Output the (X, Y) coordinate of the center of the cell containing the given text.  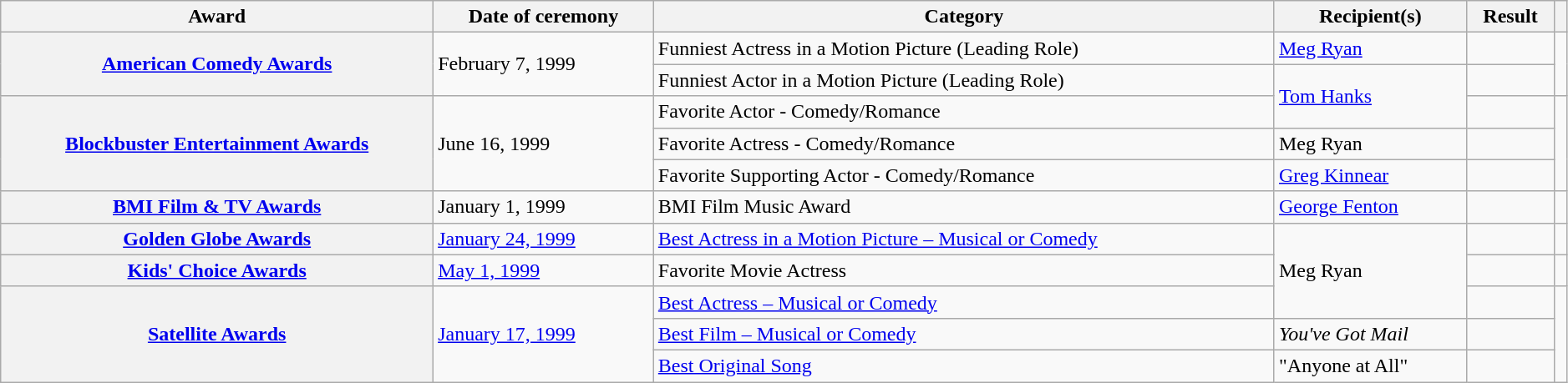
Greg Kinnear (1370, 175)
January 1, 1999 (544, 207)
Result (1510, 17)
January 17, 1999 (544, 334)
Recipient(s) (1370, 17)
Category (964, 17)
BMI Film & TV Awards (217, 207)
Tom Hanks (1370, 96)
Best Original Song (964, 365)
Blockbuster Entertainment Awards (217, 144)
Date of ceremony (544, 17)
Satellite Awards (217, 334)
Favorite Actress - Comedy/Romance (964, 144)
May 1, 1999 (544, 270)
February 7, 1999 (544, 64)
American Comedy Awards (217, 64)
Best Actress in a Motion Picture – Musical or Comedy (964, 239)
Best Film – Musical or Comedy (964, 334)
Funniest Actress in a Motion Picture (Leading Role) (964, 48)
Favorite Movie Actress (964, 270)
Favorite Supporting Actor - Comedy/Romance (964, 175)
George Fenton (1370, 207)
June 16, 1999 (544, 144)
BMI Film Music Award (964, 207)
Funniest Actor in a Motion Picture (Leading Role) (964, 80)
January 24, 1999 (544, 239)
Award (217, 17)
Favorite Actor - Comedy/Romance (964, 112)
"Anyone at All" (1370, 365)
Best Actress – Musical or Comedy (964, 302)
You've Got Mail (1370, 334)
Golden Globe Awards (217, 239)
Kids' Choice Awards (217, 270)
